Return (x, y) of the center of cell containing provided text 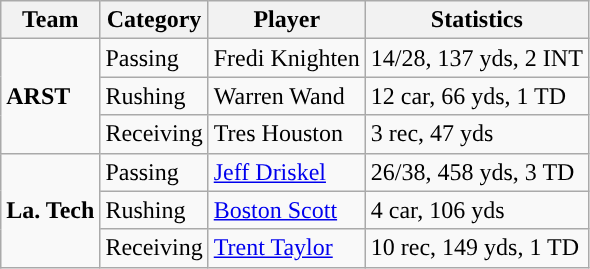
Fredi Knighten (286, 58)
Boston Scott (286, 210)
26/38, 458 yds, 3 TD (476, 172)
4 car, 106 yds (476, 210)
Tres Houston (286, 134)
Statistics (476, 20)
Player (286, 20)
Jeff Driskel (286, 172)
3 rec, 47 yds (476, 134)
Team (50, 20)
Warren Wand (286, 96)
ARST (50, 96)
La. Tech (50, 210)
Category (154, 20)
12 car, 66 yds, 1 TD (476, 96)
Trent Taylor (286, 248)
14/28, 137 yds, 2 INT (476, 58)
10 rec, 149 yds, 1 TD (476, 248)
